Capture the cell that displays the provided text and extract its [X, Y] central coordinate. 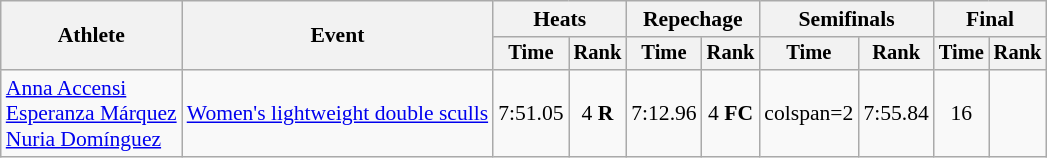
7:12.96 [664, 114]
Athlete [92, 36]
Women's lightweight double sculls [338, 114]
Event [338, 36]
Anna AccensiEsperanza MárquezNuria Domínguez [92, 114]
Semifinals [846, 19]
16 [962, 114]
Heats [560, 19]
4 FC [731, 114]
colspan=2 [808, 114]
Repechage [692, 19]
7:55.84 [896, 114]
4 R [598, 114]
7:51.05 [530, 114]
Final [990, 19]
